Return (x, y) of the center of cell containing provided text 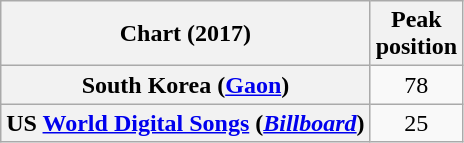
US World Digital Songs (Billboard) (186, 123)
25 (416, 123)
78 (416, 85)
Chart (2017) (186, 34)
Peakposition (416, 34)
South Korea (Gaon) (186, 85)
